Determine the (X, Y) coordinate at the center of the cell enclosing the given text.  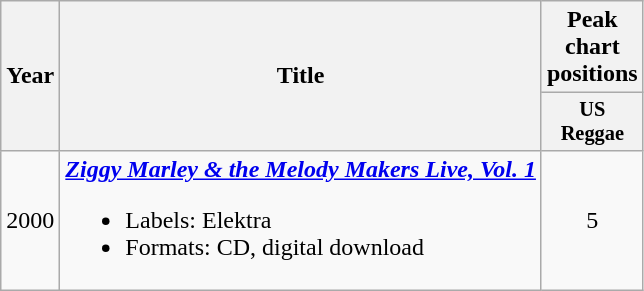
Peak chart positions (592, 47)
2000 (30, 220)
Title (301, 76)
Year (30, 76)
5 (592, 220)
US Reggae (592, 122)
Ziggy Marley & the Melody Makers Live, Vol. 1Labels: ElektraFormats: CD, digital download (301, 220)
